Return the [X, Y] coordinate for the center point of the cell that contains the specified text.  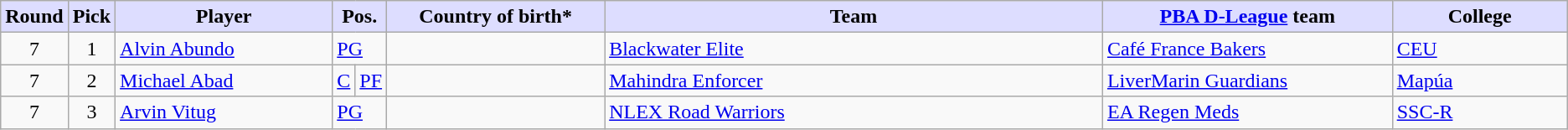
Arvin Vitug [224, 112]
Player [224, 17]
Country of birth* [496, 17]
Michael Abad [224, 81]
PF [371, 81]
Alvin Abundo [224, 49]
2 [91, 81]
PBA D-League team [1247, 17]
Mapúa [1479, 81]
Pick [91, 17]
Team [854, 17]
CEU [1479, 49]
3 [91, 112]
C [343, 81]
Pos. [360, 17]
1 [91, 49]
LiverMarin Guardians [1247, 81]
EA Regen Meds [1247, 112]
Mahindra Enforcer [854, 81]
Blackwater Elite [854, 49]
College [1479, 17]
Round [34, 17]
Café France Bakers [1247, 49]
NLEX Road Warriors [854, 112]
SSC-R [1479, 112]
